Provide the (x, y) coordinate of the cell's center where the given text is located.  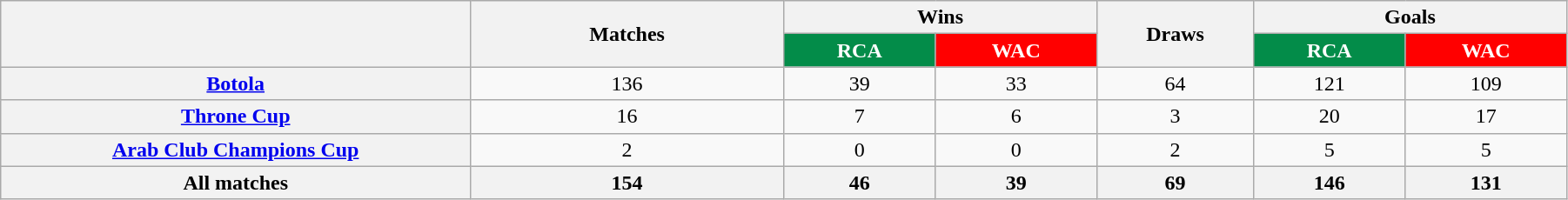
69 (1175, 183)
121 (1329, 83)
All matches (236, 183)
Arab Club Champions Cup (236, 150)
146 (1329, 183)
136 (627, 83)
20 (1329, 117)
Goals (1410, 17)
6 (1016, 117)
64 (1175, 83)
33 (1016, 83)
109 (1486, 83)
131 (1486, 183)
Botola (236, 83)
16 (627, 117)
Matches (627, 34)
Throne Cup (236, 117)
Wins (941, 17)
17 (1486, 117)
Draws (1175, 34)
154 (627, 183)
7 (860, 117)
3 (1175, 117)
46 (860, 183)
